Locate the cell with the specified text and output its [X, Y] center coordinate. 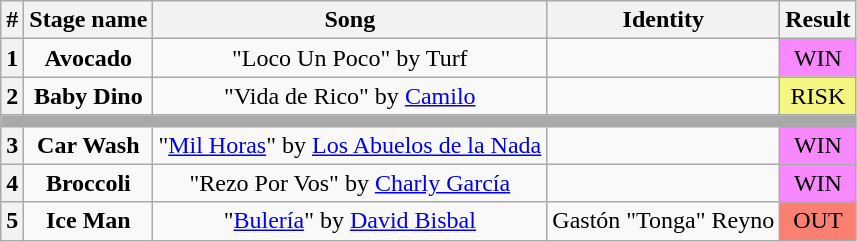
Baby Dino [88, 96]
5 [12, 221]
3 [12, 145]
RISK [818, 96]
Song [350, 20]
Ice Man [88, 221]
1 [12, 58]
Stage name [88, 20]
Result [818, 20]
Identity [664, 20]
"Rezo Por Vos" by Charly García [350, 183]
Car Wash [88, 145]
"Mil Horas" by Los Abuelos de la Nada [350, 145]
Avocado [88, 58]
2 [12, 96]
"Bulería" by David Bisbal [350, 221]
"Loco Un Poco" by Turf [350, 58]
"Vida de Rico" by Camilo [350, 96]
OUT [818, 221]
Gastón "Tonga" Reyno [664, 221]
4 [12, 183]
Broccoli [88, 183]
# [12, 20]
